Extract the (x, y) coordinate from the center of the cell holding the provided text.  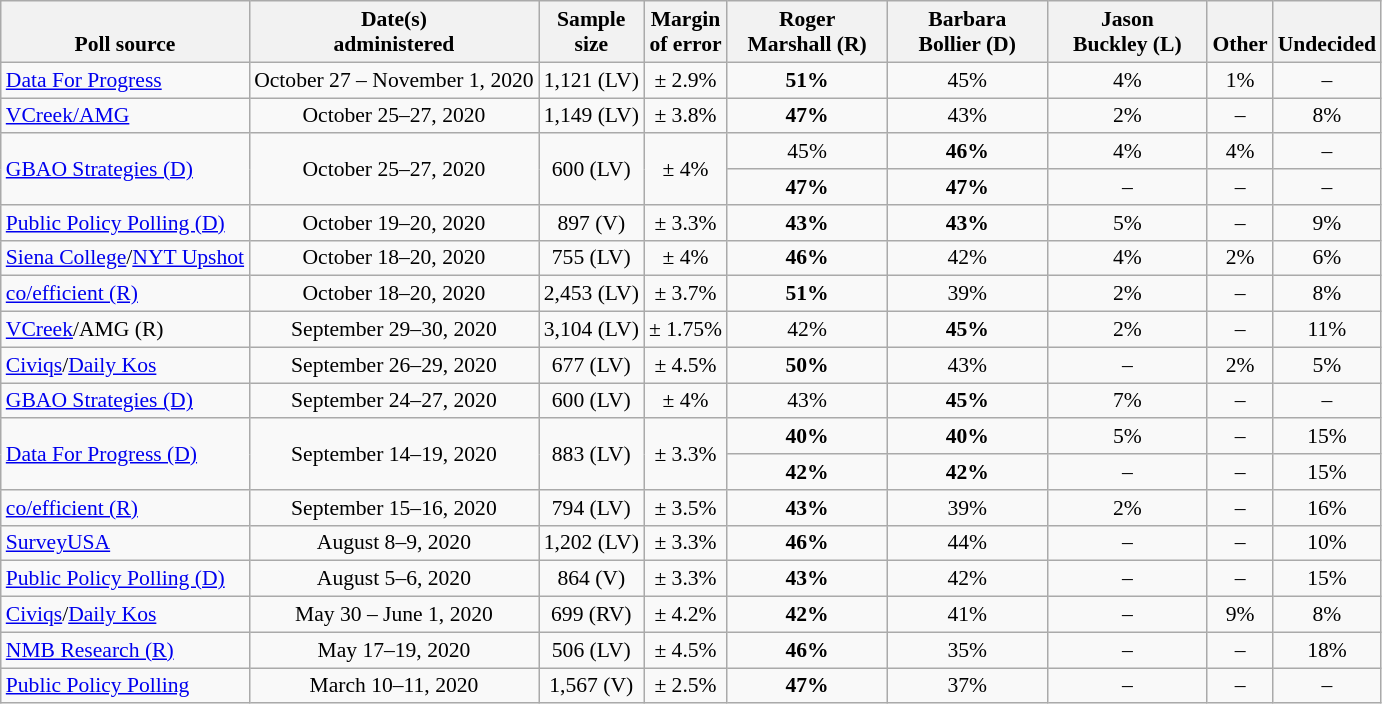
50% (807, 365)
SurveyUSA (125, 543)
September 26–29, 2020 (394, 365)
VCreek/AMG (125, 116)
NMB Research (R) (125, 650)
506 (LV) (592, 650)
Undecided (1327, 32)
May 30 – June 1, 2020 (394, 615)
± 3.8% (686, 116)
44% (967, 543)
September 29–30, 2020 (394, 330)
699 (RV) (592, 615)
October 19–20, 2020 (394, 223)
883 (LV) (592, 454)
6% (1327, 258)
± 4.2% (686, 615)
Marginof error (686, 32)
677 (LV) (592, 365)
August 8–9, 2020 (394, 543)
794 (LV) (592, 508)
35% (967, 650)
Poll source (125, 32)
March 10–11, 2020 (394, 686)
18% (1327, 650)
1,149 (LV) (592, 116)
September 14–19, 2020 (394, 454)
May 17–19, 2020 (394, 650)
16% (1327, 508)
1% (1240, 80)
37% (967, 686)
7% (1127, 401)
897 (V) (592, 223)
1,121 (LV) (592, 80)
VCreek/AMG (R) (125, 330)
1,202 (LV) (592, 543)
BarbaraBollier (D) (967, 32)
± 2.5% (686, 686)
Data For Progress (125, 80)
41% (967, 615)
864 (V) (592, 579)
± 2.9% (686, 80)
RogerMarshall (R) (807, 32)
2,453 (LV) (592, 294)
11% (1327, 330)
Other (1240, 32)
10% (1327, 543)
Public Policy Polling (125, 686)
1,567 (V) (592, 686)
September 15–16, 2020 (394, 508)
September 24–27, 2020 (394, 401)
October 27 – November 1, 2020 (394, 80)
August 5–6, 2020 (394, 579)
755 (LV) (592, 258)
Samplesize (592, 32)
± 1.75% (686, 330)
± 3.5% (686, 508)
Siena College/NYT Upshot (125, 258)
± 3.7% (686, 294)
JasonBuckley (L) (1127, 32)
3,104 (LV) (592, 330)
Data For Progress (D) (125, 454)
Date(s)administered (394, 32)
